Extract the [x, y] coordinate from the center of the cell holding the provided text.  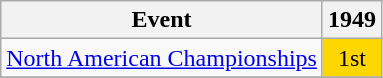
1949 [352, 20]
North American Championships [162, 58]
Event [162, 20]
1st [352, 58]
